Pinpoint the cell where the given text exists, returning its [x, y] midpoint coordinate. 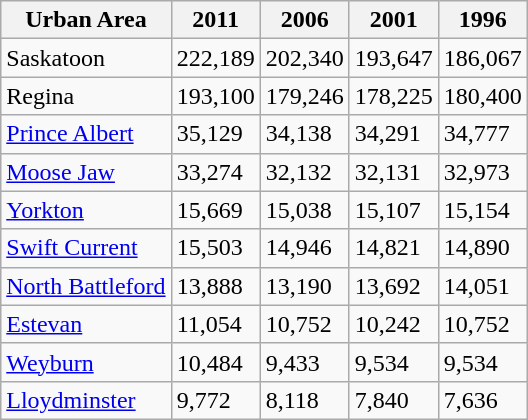
Lloydminster [86, 400]
Prince Albert [86, 134]
35,129 [216, 134]
Urban Area [86, 20]
2006 [304, 20]
32,973 [482, 172]
186,067 [482, 58]
179,246 [304, 96]
Yorkton [86, 210]
34,291 [394, 134]
15,503 [216, 248]
14,890 [482, 248]
15,107 [394, 210]
13,190 [304, 286]
2001 [394, 20]
9,772 [216, 400]
1996 [482, 20]
7,636 [482, 400]
193,100 [216, 96]
34,777 [482, 134]
14,946 [304, 248]
10,242 [394, 324]
202,340 [304, 58]
North Battleford [86, 286]
15,154 [482, 210]
34,138 [304, 134]
33,274 [216, 172]
9,433 [304, 362]
8,118 [304, 400]
32,132 [304, 172]
Swift Current [86, 248]
Estevan [86, 324]
11,054 [216, 324]
Weyburn [86, 362]
222,189 [216, 58]
13,888 [216, 286]
Moose Jaw [86, 172]
Saskatoon [86, 58]
14,051 [482, 286]
10,484 [216, 362]
193,647 [394, 58]
32,131 [394, 172]
7,840 [394, 400]
Regina [86, 96]
15,038 [304, 210]
180,400 [482, 96]
15,669 [216, 210]
13,692 [394, 286]
14,821 [394, 248]
178,225 [394, 96]
2011 [216, 20]
